Locate the cell with the specified text and output its [X, Y] center coordinate. 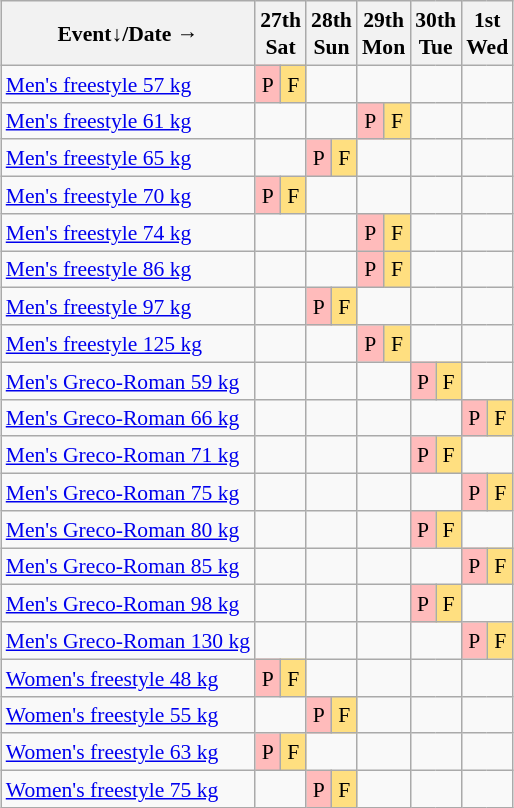
Men's freestyle 97 kg [128, 306]
Men's freestyle 57 kg [128, 84]
Men's freestyle 74 kg [128, 232]
30thTue [436, 33]
28thSun [332, 33]
Women's freestyle 48 kg [128, 678]
Men's Greco-Roman 80 kg [128, 528]
29thMon [384, 33]
Men's Greco-Roman 66 kg [128, 418]
Women's freestyle 63 kg [128, 752]
Men's freestyle 125 kg [128, 344]
27thSat [280, 33]
Men's Greco-Roman 130 kg [128, 640]
Men's freestyle 86 kg [128, 268]
Women's freestyle 75 kg [128, 788]
Event↓/Date → [128, 33]
1stWed [487, 33]
Men's Greco-Roman 85 kg [128, 566]
Women's freestyle 55 kg [128, 714]
Men's Greco-Roman 59 kg [128, 380]
Men's freestyle 65 kg [128, 158]
Men's Greco-Roman 75 kg [128, 492]
Men's Greco-Roman 71 kg [128, 454]
Men's freestyle 70 kg [128, 194]
Men's Greco-Roman 98 kg [128, 604]
Men's freestyle 61 kg [128, 120]
